Detect which cell encompasses the target text, then output its (x, y) center coordinate. 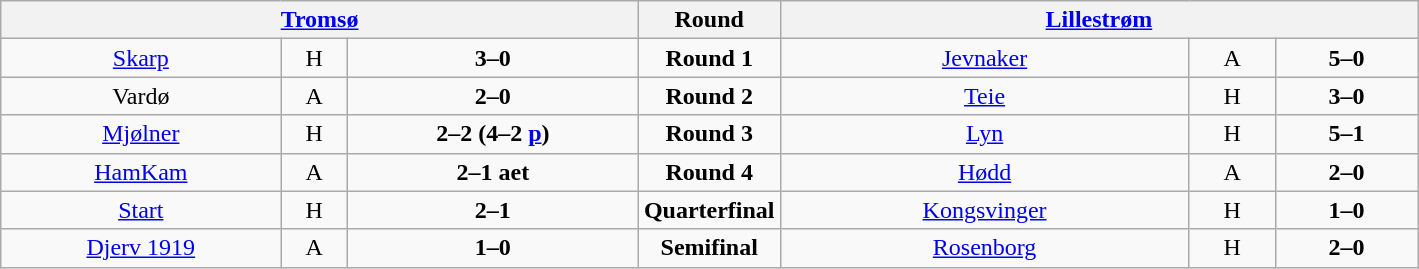
Round 4 (709, 172)
Djerv 1919 (141, 248)
Lillestrøm (1099, 20)
Round (709, 20)
Lyn (984, 134)
Teie (984, 96)
Kongsvinger (984, 210)
Rosenborg (984, 248)
Mjølner (141, 134)
2–1 (492, 210)
HamKam (141, 172)
Skarp (141, 58)
5–1 (1346, 134)
2–2 (4–2 p) (492, 134)
Hødd (984, 172)
Jevnaker (984, 58)
Round 3 (709, 134)
Semifinal (709, 248)
Round 1 (709, 58)
2–1 aet (492, 172)
Vardø (141, 96)
Quarterfinal (709, 210)
Tromsø (320, 20)
Start (141, 210)
Round 2 (709, 96)
5–0 (1346, 58)
